Determine the [x, y] coordinate at the center of the cell enclosing the given text.  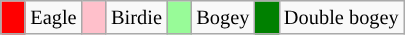
Eagle [53, 17]
Bogey [222, 17]
Double bogey [342, 17]
Birdie [136, 17]
